Scan for the cell matching the given text and deliver its [x, y] coordinate at center. 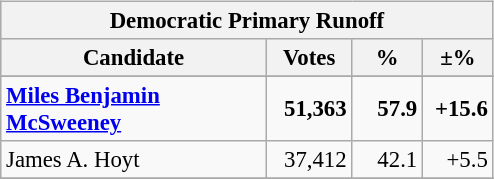
±% [458, 58]
+15.6 [458, 110]
42.1 [388, 160]
Democratic Primary Runoff [247, 21]
57.9 [388, 110]
James A. Hoyt [134, 160]
Candidate [134, 58]
% [388, 58]
Votes [309, 58]
+5.5 [458, 160]
37,412 [309, 160]
51,363 [309, 110]
Miles Benjamin McSweeney [134, 110]
